Detect which cell encompasses the target text, then output its [X, Y] center coordinate. 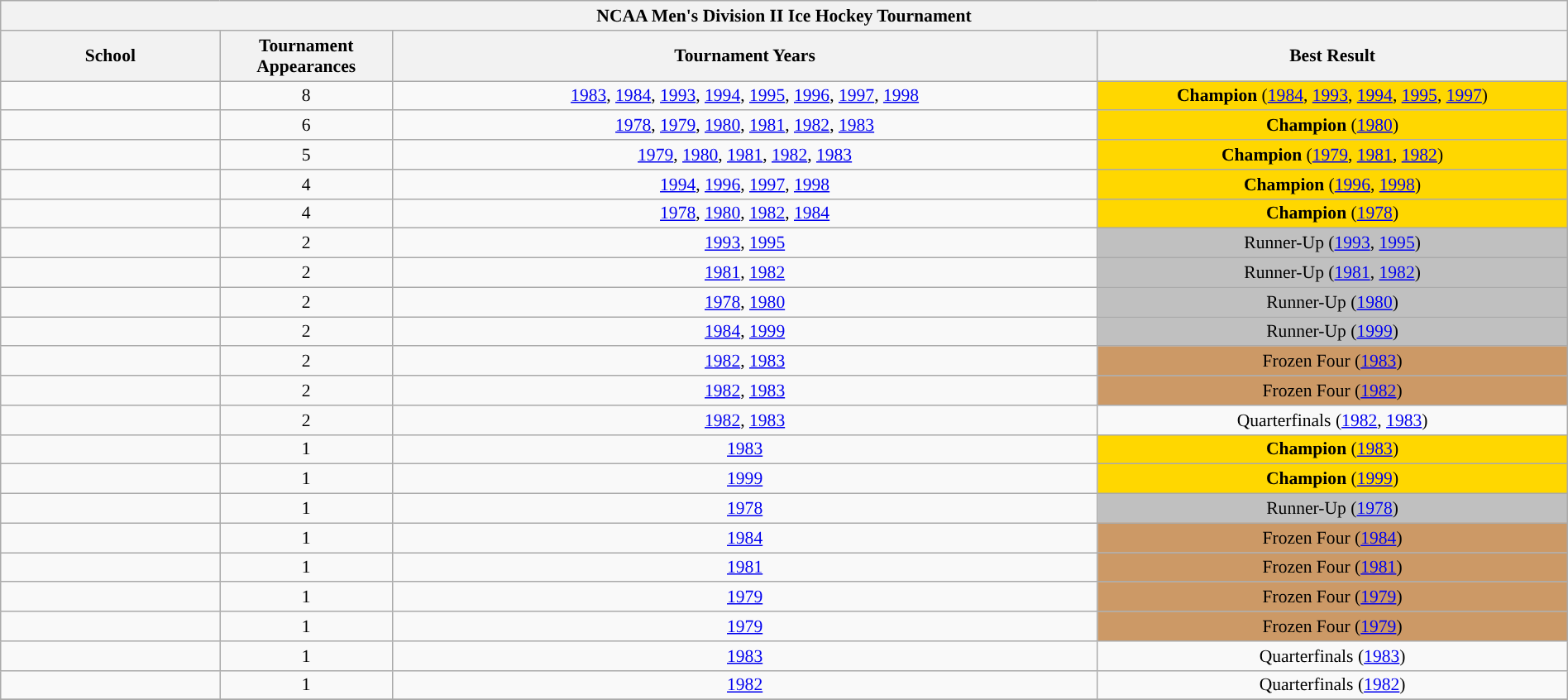
1982 [744, 685]
Runner-Up (1978) [1332, 509]
Runner-Up (1999) [1332, 332]
Runner-Up (1980) [1332, 302]
Champion (1979, 1981, 1982) [1332, 155]
Tournament Years [744, 56]
1978, 1979, 1980, 1981, 1982, 1983 [744, 126]
1978, 1980 [744, 302]
Frozen Four (1982) [1332, 391]
Frozen Four (1984) [1332, 538]
Frozen Four (1981) [1332, 568]
Quarterfinals (1983) [1332, 656]
Quarterfinals (1982, 1983) [1332, 420]
Quarterfinals (1982) [1332, 685]
1978 [744, 509]
1984 [744, 538]
Champion (1996, 1998) [1332, 185]
1981, 1982 [744, 273]
1994, 1996, 1997, 1998 [744, 185]
Champion (1999) [1332, 479]
Best Result [1332, 56]
1993, 1995 [744, 243]
1983, 1984, 1993, 1994, 1995, 1996, 1997, 1998 [744, 96]
1978, 1980, 1982, 1984 [744, 213]
1984, 1999 [744, 332]
Champion (1980) [1332, 126]
Champion (1984, 1993, 1994, 1995, 1997) [1332, 96]
Frozen Four (1983) [1332, 362]
School [111, 56]
1979, 1980, 1981, 1982, 1983 [744, 155]
8 [306, 96]
Champion (1978) [1332, 213]
Runner-Up (1981, 1982) [1332, 273]
1981 [744, 568]
5 [306, 155]
6 [306, 126]
Champion (1983) [1332, 449]
Runner-Up (1993, 1995) [1332, 243]
Tournament Appearances [306, 56]
1999 [744, 479]
NCAA Men's Division II Ice Hockey Tournament [784, 16]
